Find where the given text appears and provide that cell's center as (X, Y) coordinate. 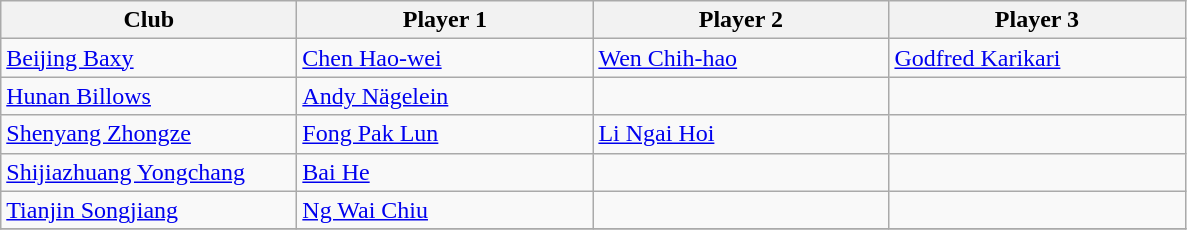
Chen Hao-wei (445, 58)
Player 2 (741, 20)
Club (149, 20)
Tianjin Songjiang (149, 210)
Player 3 (1037, 20)
Shijiazhuang Yongchang (149, 172)
Ng Wai Chiu (445, 210)
Hunan Billows (149, 96)
Wen Chih-hao (741, 58)
Fong Pak Lun (445, 134)
Shenyang Zhongze (149, 134)
Andy Nägelein (445, 96)
Bai He (445, 172)
Li Ngai Hoi (741, 134)
Godfred Karikari (1037, 58)
Player 1 (445, 20)
Beijing Baxy (149, 58)
